Provide the [x, y] coordinate of the cell's center where the given text is located.  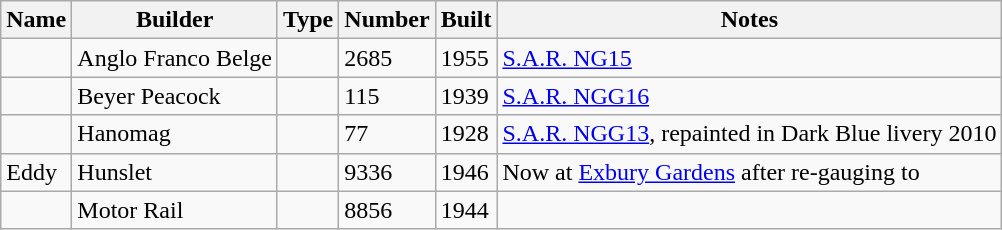
Hanomag [175, 134]
77 [387, 134]
Now at Exbury Gardens after re-gauging to [750, 172]
Builder [175, 20]
1928 [466, 134]
Type [308, 20]
1944 [466, 210]
9336 [387, 172]
Built [466, 20]
Anglo Franco Belge [175, 58]
Name [36, 20]
Notes [750, 20]
S.A.R. NG15 [750, 58]
Eddy [36, 172]
Beyer Peacock [175, 96]
Number [387, 20]
Hunslet [175, 172]
1955 [466, 58]
8856 [387, 210]
1939 [466, 96]
115 [387, 96]
S.A.R. NGG16 [750, 96]
Motor Rail [175, 210]
1946 [466, 172]
S.A.R. NGG13, repainted in Dark Blue livery 2010 [750, 134]
2685 [387, 58]
